For the text-containing cell, return its midpoint in [X, Y] coordinate format. 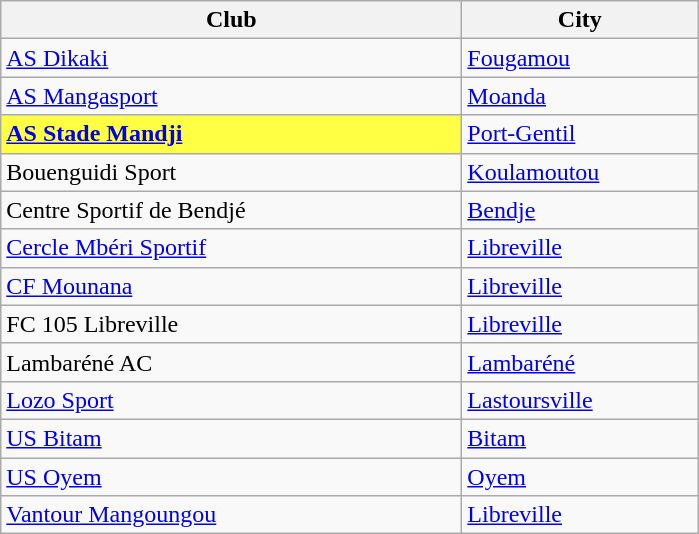
FC 105 Libreville [232, 324]
Port-Gentil [580, 134]
Fougamou [580, 58]
Club [232, 20]
Lastoursville [580, 400]
AS Dikaki [232, 58]
Oyem [580, 477]
Centre Sportif de Bendjé [232, 210]
AS Stade Mandji [232, 134]
Bouenguidi Sport [232, 172]
City [580, 20]
Bitam [580, 438]
CF Mounana [232, 286]
Cercle Mbéri Sportif [232, 248]
Lambaréné AC [232, 362]
Koulamoutou [580, 172]
AS Mangasport [232, 96]
Bendje [580, 210]
US Oyem [232, 477]
US Bitam [232, 438]
Vantour Mangoungou [232, 515]
Moanda [580, 96]
Lozo Sport [232, 400]
Lambaréné [580, 362]
